For the text-containing cell, return its midpoint in (X, Y) coordinate format. 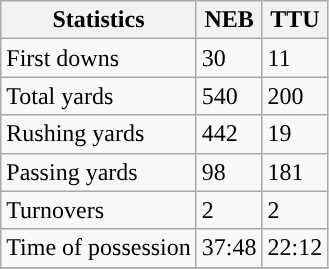
19 (295, 134)
37:48 (229, 248)
200 (295, 96)
22:12 (295, 248)
Turnovers (99, 210)
NEB (229, 20)
30 (229, 58)
Statistics (99, 20)
98 (229, 172)
540 (229, 96)
First downs (99, 58)
Total yards (99, 96)
442 (229, 134)
181 (295, 172)
TTU (295, 20)
Time of possession (99, 248)
Rushing yards (99, 134)
11 (295, 58)
Passing yards (99, 172)
